Return the [x, y] coordinate for the center point of the cell that contains the specified text.  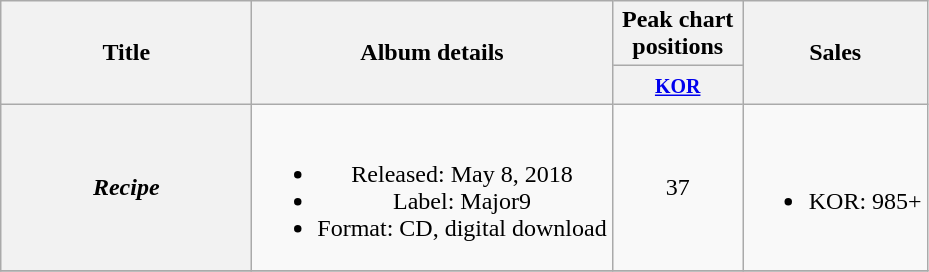
KOR [678, 85]
Recipe [126, 188]
Released: May 8, 2018Label: Major9Format: CD, digital download [432, 188]
Peak chart positions [678, 34]
KOR: 985+ [835, 188]
Sales [835, 52]
37 [678, 188]
Title [126, 52]
Album details [432, 52]
